Return the [X, Y] coordinate for the center point of the cell that contains the specified text.  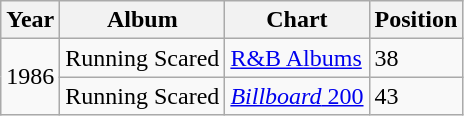
43 [416, 96]
Billboard 200 [297, 96]
1986 [30, 77]
Album [142, 20]
R&B Albums [297, 58]
38 [416, 58]
Position [416, 20]
Chart [297, 20]
Year [30, 20]
